Pinpoint the cell where the given text exists, returning its (X, Y) midpoint coordinate. 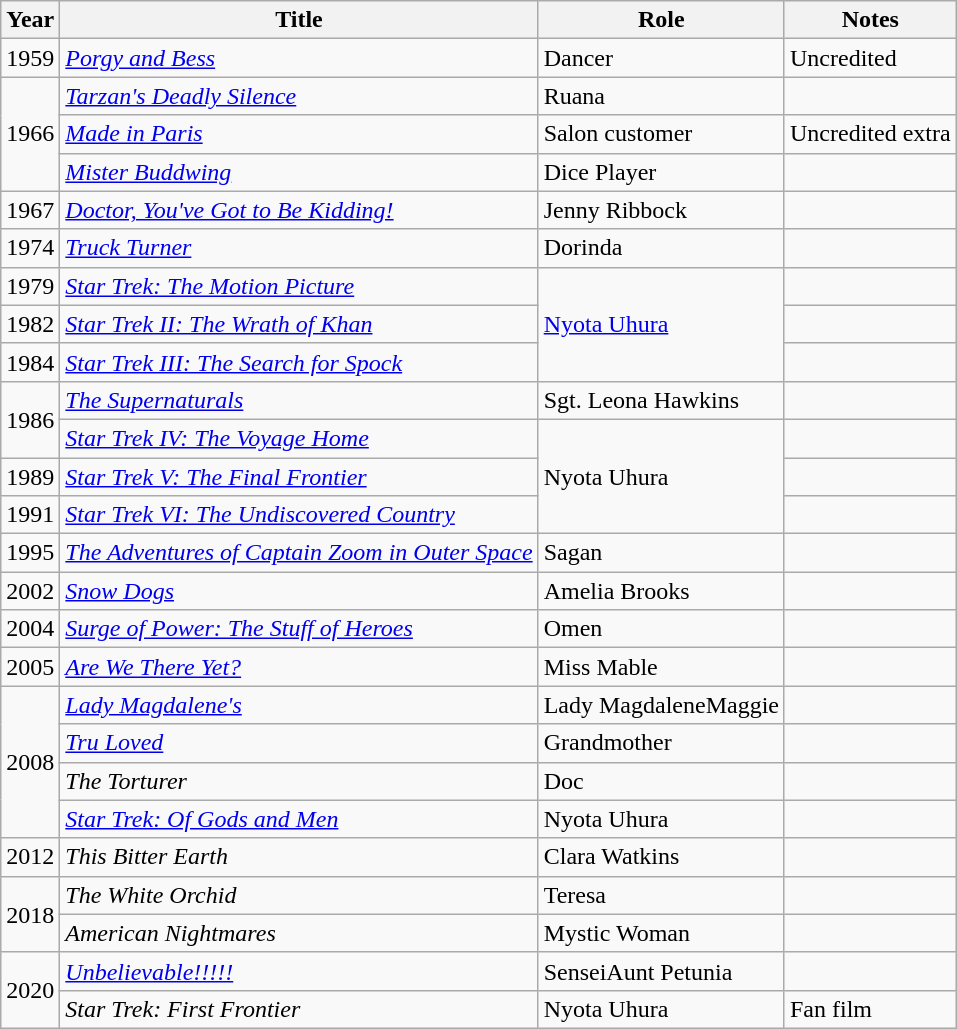
Star Trek: The Motion Picture (299, 286)
Are We There Yet? (299, 667)
Sgt. Leona Hawkins (661, 400)
Unbelievable!!!!! (299, 971)
2008 (30, 762)
1989 (30, 477)
1984 (30, 362)
Omen (661, 629)
Truck Turner (299, 248)
Doc (661, 781)
Uncredited extra (870, 134)
Role (661, 20)
Mystic Woman (661, 933)
Star Trek VI: The Undiscovered Country (299, 515)
1979 (30, 286)
1967 (30, 210)
1966 (30, 134)
Star Trek: Of Gods and Men (299, 819)
Clara Watkins (661, 857)
Ruana (661, 96)
The Torturer (299, 781)
Dorinda (661, 248)
Teresa (661, 895)
Miss Mable (661, 667)
Star Trek: First Frontier (299, 1009)
1959 (30, 58)
Snow Dogs (299, 591)
2005 (30, 667)
Lady MagdaleneMaggie (661, 705)
Dice Player (661, 172)
Mister Buddwing (299, 172)
Grandmother (661, 743)
American Nightmares (299, 933)
The White Orchid (299, 895)
1982 (30, 324)
SenseiAunt Petunia (661, 971)
Uncredited (870, 58)
1995 (30, 553)
Sagan (661, 553)
2012 (30, 857)
2020 (30, 990)
Doctor, You've Got to Be Kidding! (299, 210)
Title (299, 20)
The Adventures of Captain Zoom in Outer Space (299, 553)
Jenny Ribbock (661, 210)
Lady Magdalene's (299, 705)
Star Trek IV: The Voyage Home (299, 438)
Star Trek III: The Search for Spock (299, 362)
Tarzan's Deadly Silence (299, 96)
2018 (30, 914)
2004 (30, 629)
Notes (870, 20)
The Supernaturals (299, 400)
Fan film (870, 1009)
1986 (30, 419)
Tru Loved (299, 743)
Dancer (661, 58)
Made in Paris (299, 134)
This Bitter Earth (299, 857)
Surge of Power: The Stuff of Heroes (299, 629)
Amelia Brooks (661, 591)
Porgy and Bess (299, 58)
1974 (30, 248)
1991 (30, 515)
Salon customer (661, 134)
2002 (30, 591)
Star Trek V: The Final Frontier (299, 477)
Year (30, 20)
Star Trek II: The Wrath of Khan (299, 324)
